Search for the cell housing the specified text and yield its (X, Y) center coordinate. 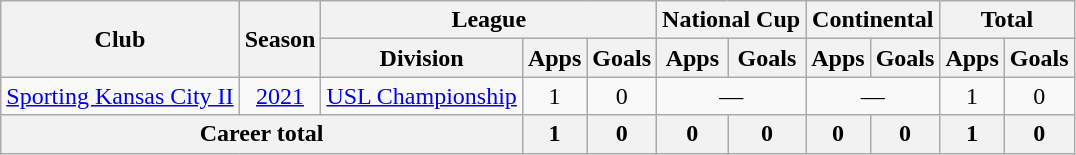
National Cup (732, 20)
Division (422, 58)
Club (120, 39)
Career total (262, 134)
Continental (873, 20)
Season (280, 39)
USL Championship (422, 96)
2021 (280, 96)
League (489, 20)
Total (1007, 20)
Sporting Kansas City II (120, 96)
